Extract the [x, y] coordinate from the center of the cell holding the provided text.  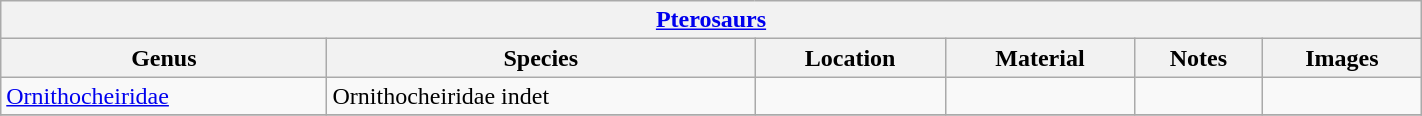
Pterosaurs [711, 20]
Notes [1198, 58]
Images [1342, 58]
Ornithocheiridae indet [541, 96]
Ornithocheiridae [164, 96]
Genus [164, 58]
Location [850, 58]
Species [541, 58]
Material [1040, 58]
